Output the (X, Y) coordinate of the center of the cell containing the given text.  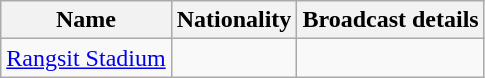
Rangsit Stadium (86, 58)
Nationality (234, 20)
Broadcast details (390, 20)
Name (86, 20)
